Locate the cell with the specified text and output its (X, Y) center coordinate. 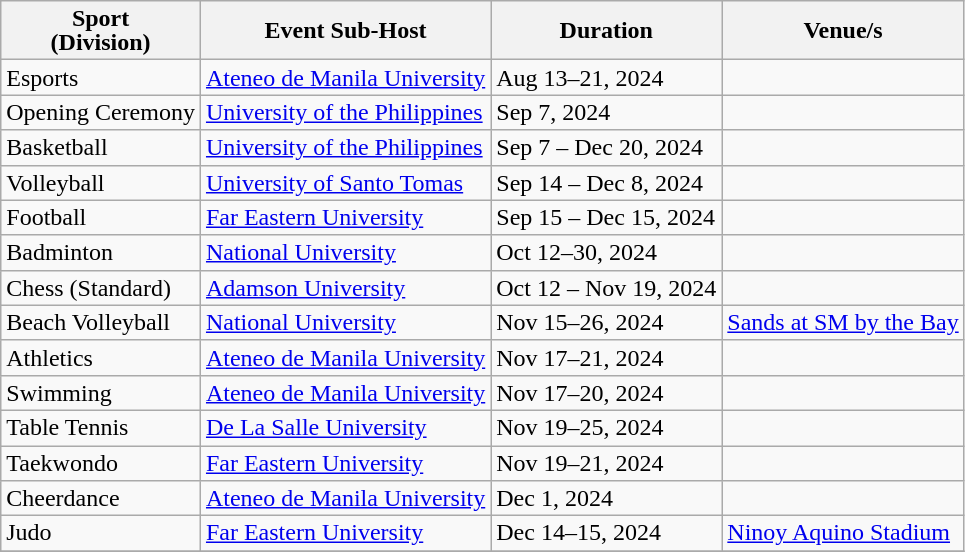
Nov 19–21, 2024 (606, 464)
Oct 12 – Nov 19, 2024 (606, 288)
Nov 19–25, 2024 (606, 428)
Judo (101, 534)
Sep 15 – Dec 15, 2024 (606, 218)
Sands at SM by the Bay (843, 322)
Sep 7 – Dec 20, 2024 (606, 148)
Athletics (101, 358)
Event Sub-Host (345, 30)
Venue/s (843, 30)
Chess (Standard) (101, 288)
Taekwondo (101, 464)
Football (101, 218)
Aug 13–21, 2024 (606, 78)
Esports (101, 78)
Swimming (101, 392)
Nov 17–20, 2024 (606, 392)
Opening Ceremony (101, 112)
Nov 17–21, 2024 (606, 358)
Beach Volleyball (101, 322)
Sport(Division) (101, 30)
Cheerdance (101, 498)
De La Salle University (345, 428)
Sep 7, 2024 (606, 112)
University of Santo Tomas (345, 182)
Sep 14 – Dec 8, 2024 (606, 182)
Badminton (101, 252)
Nov 15–26, 2024 (606, 322)
Ninoy Aquino Stadium (843, 534)
Dec 1, 2024 (606, 498)
Dec 14–15, 2024 (606, 534)
Oct 12–30, 2024 (606, 252)
Adamson University (345, 288)
Basketball (101, 148)
Table Tennis (101, 428)
Duration (606, 30)
Volleyball (101, 182)
